Detect which cell encompasses the target text, then output its [X, Y] center coordinate. 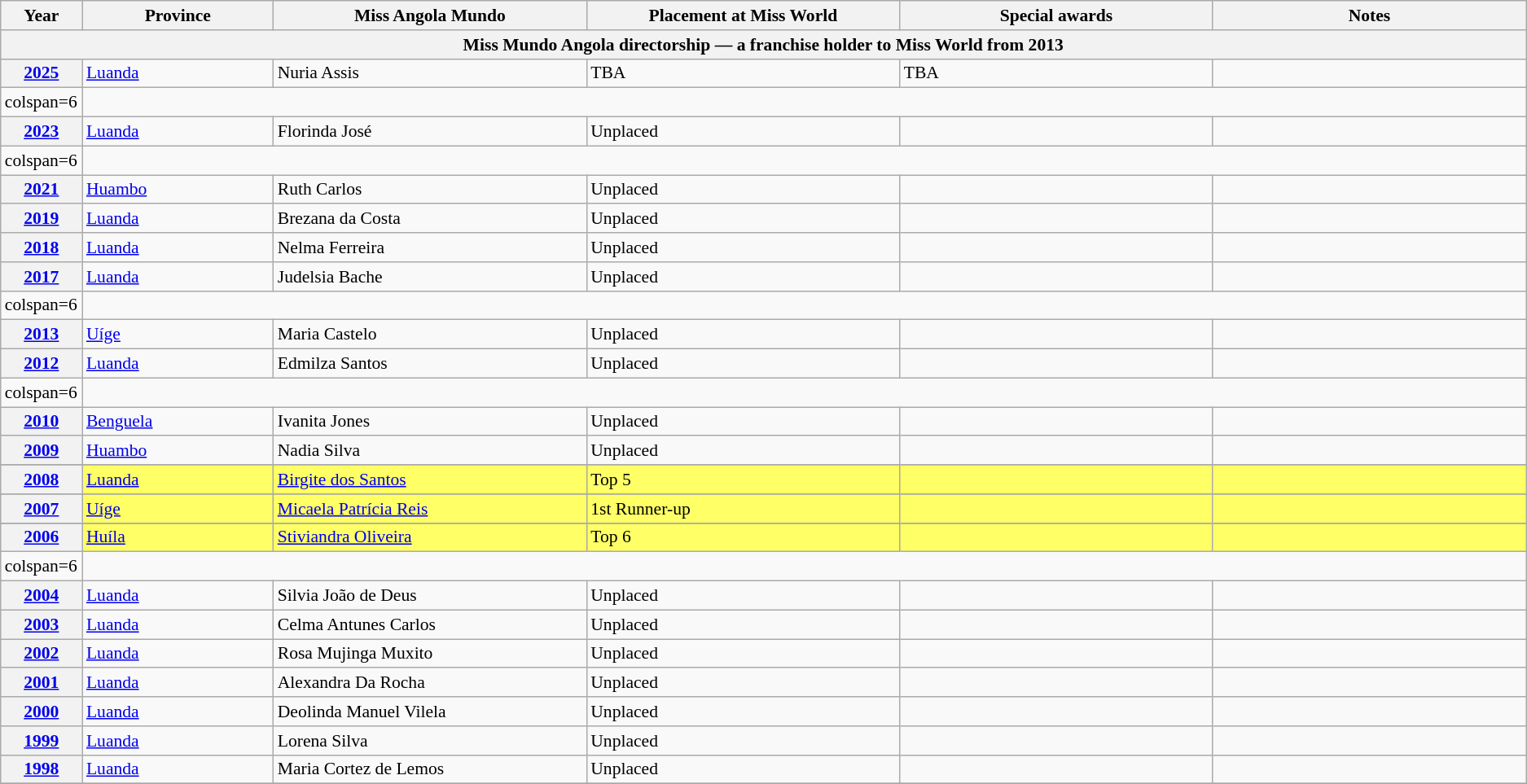
2013 [42, 335]
2010 [42, 422]
1st Runner-up [743, 509]
2023 [42, 132]
2012 [42, 364]
Micaela Patrícia Reis [430, 509]
Nuria Assis [430, 73]
2007 [42, 509]
Notes [1369, 15]
Maria Cortez de Lemos [430, 769]
Year [42, 15]
Alexandra Da Rocha [430, 683]
2025 [42, 73]
Nadia Silva [430, 451]
Rosa Mujinga Muxito [430, 654]
Nelma Ferreira [430, 247]
Miss Mundo Angola directorship — a franchise holder to Miss World from 2013 [764, 45]
Ruth Carlos [430, 190]
2000 [42, 712]
Huíla [178, 537]
Special awards [1056, 15]
Province [178, 15]
Stiviandra Oliveira [430, 537]
Judelsia Bache [430, 277]
2018 [42, 247]
Maria Castelo [430, 335]
2004 [42, 596]
Lorena Silva [430, 741]
2001 [42, 683]
1999 [42, 741]
Placement at Miss World [743, 15]
Edmilza Santos [430, 364]
Birgite dos Santos [430, 480]
2017 [42, 277]
2019 [42, 219]
Florinda José [430, 132]
Miss Angola Mundo [430, 15]
Brezana da Costa [430, 219]
1998 [42, 769]
2021 [42, 190]
Silvia João de Deus [430, 596]
2009 [42, 451]
Top 6 [743, 537]
Ivanita Jones [430, 422]
Top 5 [743, 480]
Benguela [178, 422]
Celma Antunes Carlos [430, 624]
2008 [42, 480]
Deolinda Manuel Vilela [430, 712]
2003 [42, 624]
2002 [42, 654]
2006 [42, 537]
